Extract the (x, y) coordinate from the center of the cell holding the provided text.  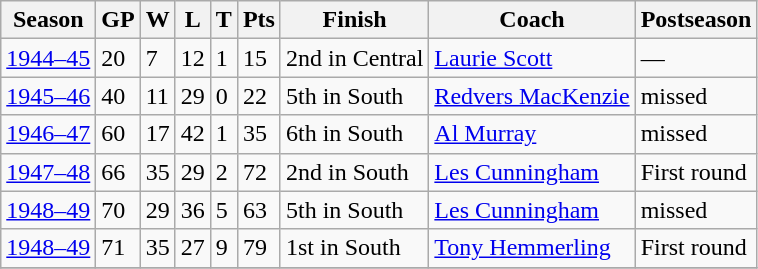
20 (118, 58)
40 (118, 96)
Postseason (696, 20)
42 (192, 134)
Tony Hemmerling (532, 248)
22 (258, 96)
17 (158, 134)
L (192, 20)
1946–47 (48, 134)
27 (192, 248)
15 (258, 58)
W (158, 20)
2 (224, 172)
1944–45 (48, 58)
70 (118, 210)
6th in South (354, 134)
T (224, 20)
1947–48 (48, 172)
0 (224, 96)
2nd in South (354, 172)
12 (192, 58)
— (696, 58)
36 (192, 210)
Coach (532, 20)
72 (258, 172)
Laurie Scott (532, 58)
Pts (258, 20)
9 (224, 248)
GP (118, 20)
1945–46 (48, 96)
79 (258, 248)
5 (224, 210)
63 (258, 210)
11 (158, 96)
Finish (354, 20)
66 (118, 172)
60 (118, 134)
Season (48, 20)
2nd in Central (354, 58)
Al Murray (532, 134)
Redvers MacKenzie (532, 96)
71 (118, 248)
7 (158, 58)
1st in South (354, 248)
